Determine the [x, y] coordinate at the center of the cell enclosing the given text.  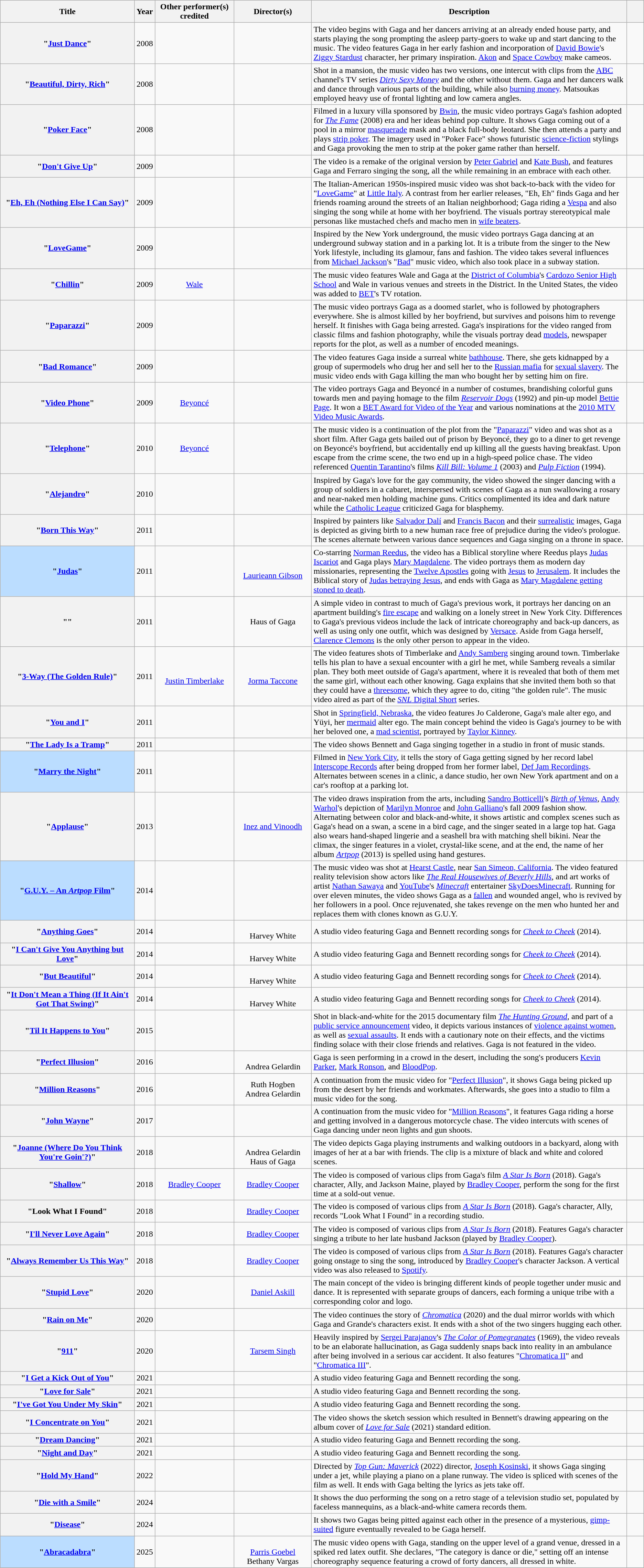
Description [469, 12]
"Chillin" [67, 284]
2017 [144, 1121]
"Telephone" [67, 448]
"Hold My Hand" [67, 1475]
Andrea Gelardin [273, 1062]
It shows two Gagas being pitted against each other in the presence of a mysterious, gimp-suited figure eventually revealed to be Gaga herself. [469, 1525]
"Beautiful, Dirty, Rich" [67, 84]
"Joanne (Where Do You Think You're Goin'?)" [67, 1153]
"Born This Way" [67, 530]
"Marry the Night" [67, 772]
"I've Got You Under My Skin" [67, 1404]
Inez and Vinoodh [273, 826]
"Night and Day" [67, 1453]
"Just Dance" [67, 43]
Year [144, 12]
"G.U.Y. – An Artpop Film" [67, 891]
"I Can't Give You Anything but Love" [67, 954]
"But Beautiful" [67, 976]
2025 [144, 1552]
"It Don't Mean a Thing (If It Ain't Got That Swing)" [67, 999]
"Poker Face" [67, 130]
"The Lady Is a Tramp" [67, 744]
"Rain on Me" [67, 1320]
The video shows Bennett and Gaga singing together in a studio in front of music stands. [469, 744]
2022 [144, 1475]
Jorma Taccone [273, 677]
"You and I" [67, 722]
Andrea GelardinHaus of Gaga [273, 1153]
"3-Way (The Golden Rule)" [67, 677]
"Eh, Eh (Nothing Else I Can Say)" [67, 202]
"Stupid Love" [67, 1292]
"Look What I Found" [67, 1211]
"Alejandro" [67, 494]
"Shallow" [67, 1184]
"Anything Goes" [67, 931]
Haus of Gaga [273, 622]
Director(s) [273, 12]
"I Concentrate on You" [67, 1422]
"Bad Romance" [67, 366]
"Don't Give Up" [67, 166]
2013 [144, 826]
"Always Remember Us This Way" [67, 1261]
"Million Reasons" [67, 1089]
"LoveGame" [67, 248]
Tarsem Singh [273, 1351]
"Disease" [67, 1525]
"Til It Happens to You" [67, 1030]
"Paparazzi" [67, 325]
"Judas" [67, 571]
Laurieann Gibson [273, 571]
"Dream Dancing" [67, 1440]
"Die with a Smile" [67, 1503]
Parris GoebelBethany Vargas [273, 1552]
Daniel Askill [273, 1292]
"Video Phone" [67, 403]
Wale [194, 284]
"911" [67, 1351]
The video is composed of various clips from A Star Is Born (2018). Gaga's character, Ally, records "Look What I Found" in a recording studio. [469, 1211]
"John Wayne" [67, 1121]
Ruth HogbenAndrea Gelardin [273, 1089]
"I Get a Kick Out of You" [67, 1378]
Justin Timberlake [194, 677]
"I'll Never Love Again" [67, 1233]
"Abracadabra" [67, 1552]
"Love for Sale" [67, 1391]
"Perfect Illusion" [67, 1062]
"Applause" [67, 826]
Title [67, 12]
Other performer(s) credited [194, 12]
2015 [144, 1030]
Gaga is seen performing in a crowd in the desert, including the song's producers Kevin Parker, Mark Ronson, and BloodPop. [469, 1062]
"" [67, 622]
The video shows the sketch session which resulted in Bennett's drawing appearing on the album cover of Love for Sale (2021) standard edition. [469, 1422]
